Extract the [X, Y] coordinate from the center of the cell holding the provided text.  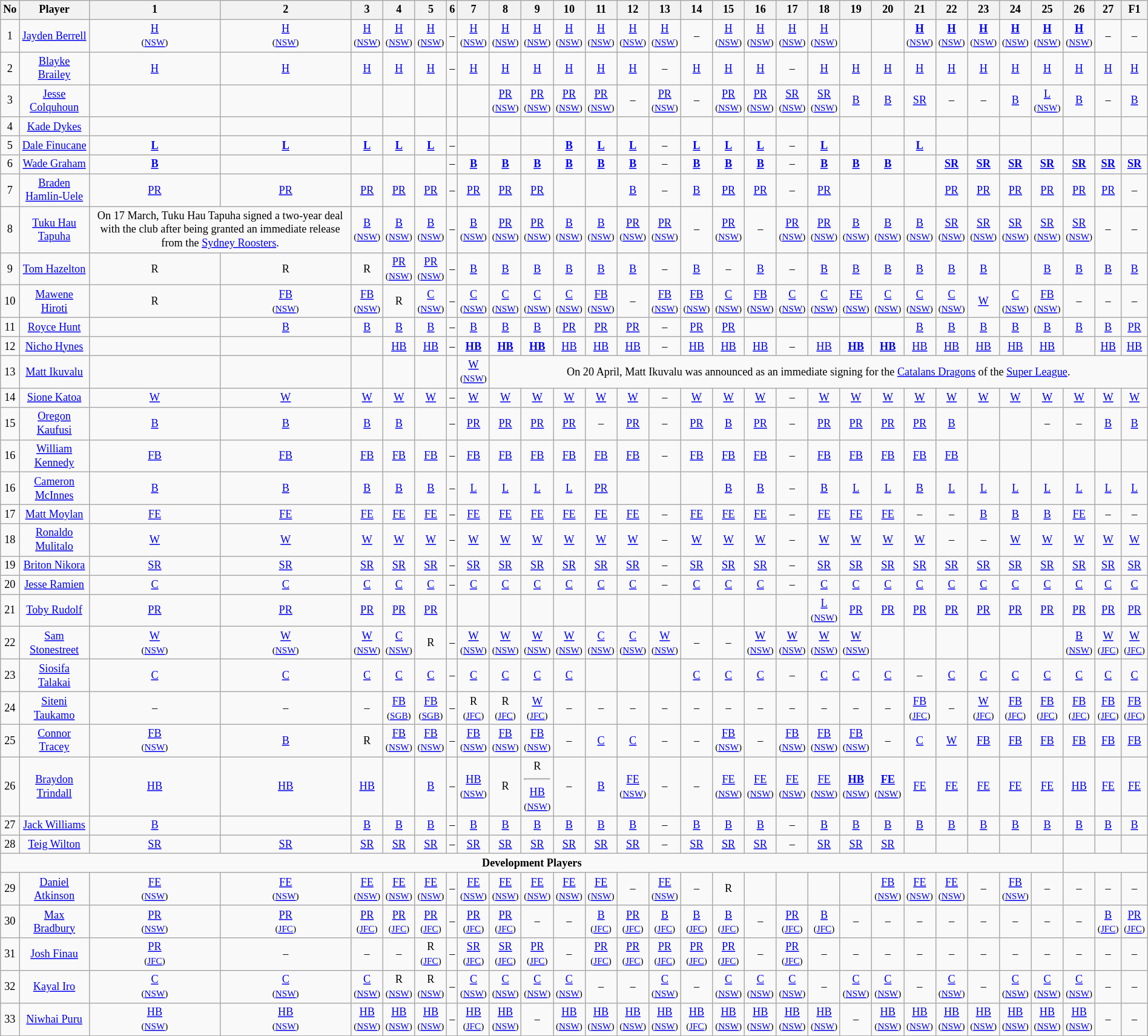
Matt Ikuvalu [54, 372]
Siteni Taukamo [54, 708]
Blayke Brailey [54, 68]
No [10, 10]
Kayal Iro [54, 987]
Connor Tracey [54, 741]
Max Bradbury [54, 922]
Braden Hamlin-Uele [54, 190]
Dale Finucane [54, 145]
Siosifa Talakai [54, 676]
On 17 March, Tuku Hau Tapuha signed a two-year deal with the club after being granted an immediate release from the Sydney Roosters. [220, 229]
31 [10, 954]
Player [54, 10]
Jack Williams [54, 826]
Wade Graham [54, 165]
Jesse Colquhoun [54, 101]
Tuku Hau Tapuha [54, 229]
Oregon Kaufusi [54, 423]
Braydon Trindall [54, 787]
Niwhai Puru [54, 1019]
Jayden Berrell [54, 36]
Royce Hunt [54, 327]
Toby Rudolf [54, 610]
Matt Moylan [54, 515]
RHB(NSW) [538, 787]
F1 [1135, 10]
Teig Wilton [54, 844]
Kade Dykes [54, 126]
29 [10, 889]
Cameron McInnes [54, 489]
Daniel Atkinson [54, 889]
Nicho Hynes [54, 346]
32 [10, 987]
Ronaldo Mulitalo [54, 540]
Mawene Hiroti [54, 302]
Briton Nikora [54, 566]
33 [10, 1019]
William Kennedy [54, 456]
Jesse Ramien [54, 585]
Sione Katoa [54, 397]
Josh Finau [54, 954]
28 [10, 844]
Sam Stonestreet [54, 643]
Tom Hazelton [54, 269]
Development Players [532, 863]
On 20 April, Matt Ikuvalu was announced as an immediate signing for the Catalans Dragons of the Super League. [819, 372]
30 [10, 922]
